Find where the given text appears and provide that cell's center as [x, y] coordinate. 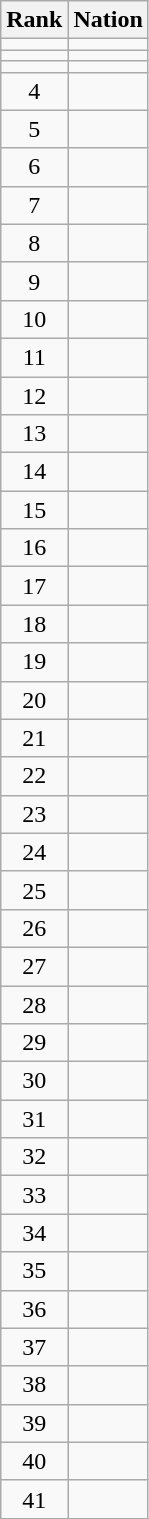
4 [34, 91]
22 [34, 776]
16 [34, 548]
38 [34, 1385]
26 [34, 928]
17 [34, 586]
33 [34, 1195]
24 [34, 852]
35 [34, 1271]
18 [34, 624]
Nation [108, 20]
12 [34, 395]
Rank [34, 20]
13 [34, 434]
9 [34, 281]
14 [34, 472]
39 [34, 1423]
7 [34, 205]
23 [34, 814]
30 [34, 1081]
40 [34, 1461]
20 [34, 700]
25 [34, 890]
29 [34, 1043]
31 [34, 1119]
19 [34, 662]
37 [34, 1347]
36 [34, 1309]
10 [34, 319]
32 [34, 1157]
11 [34, 357]
34 [34, 1233]
8 [34, 243]
5 [34, 129]
15 [34, 510]
28 [34, 1005]
41 [34, 1499]
6 [34, 167]
21 [34, 738]
27 [34, 966]
